Identify which cell holds the provided text, then report its [X, Y] central coordinate. 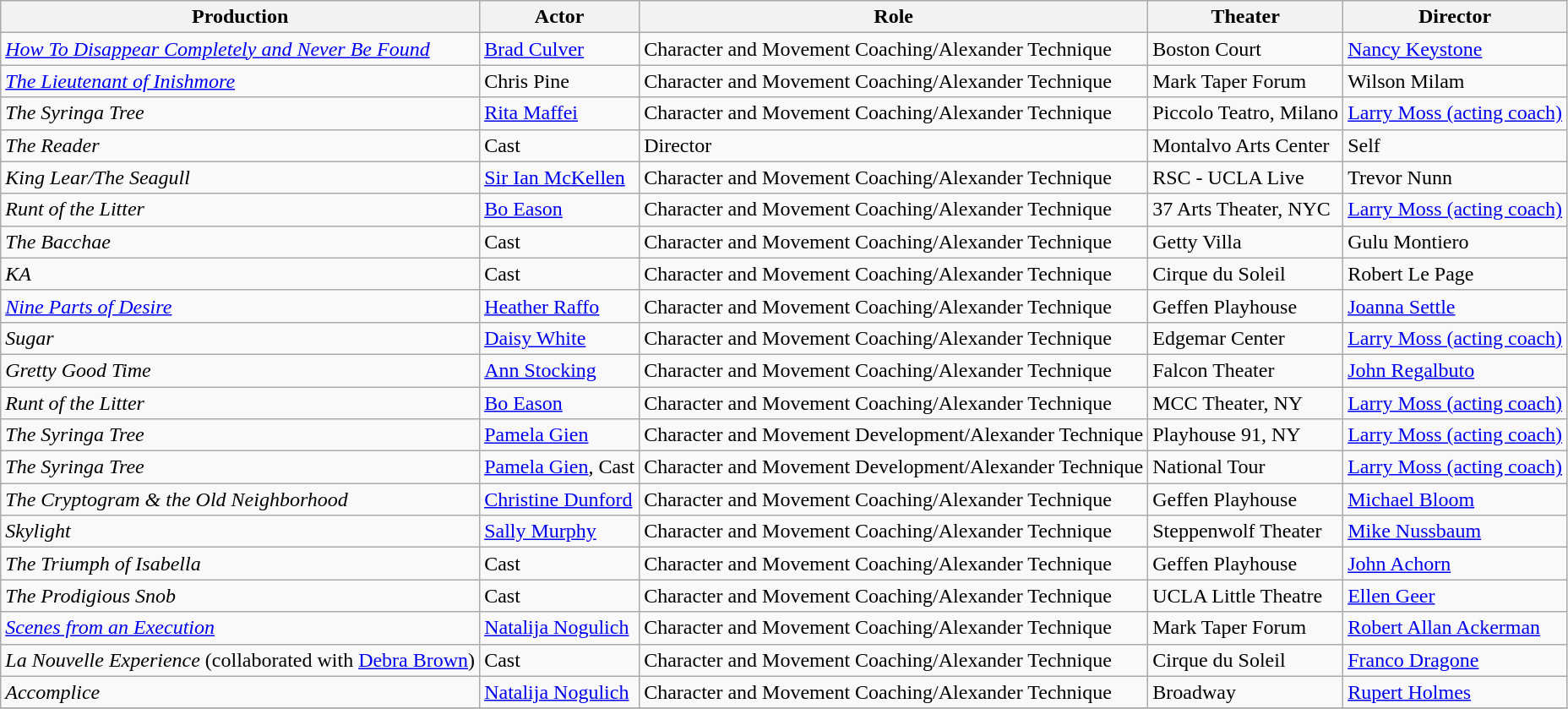
Piccolo Teatro, Milano [1245, 113]
John Achorn [1455, 564]
37 Arts Theater, NYC [1245, 210]
How To Disappear Completely and Never Be Found [240, 49]
Robert Allan Ackerman [1455, 628]
Accomplice [240, 692]
Nancy Keystone [1455, 49]
Production [240, 17]
King Lear/The Seagull [240, 177]
Getty Villa [1245, 242]
The Triumph of Isabella [240, 564]
Edgemar Center [1245, 338]
Christine Dunford [559, 499]
Pamela Gien [559, 435]
Ellen Geer [1455, 596]
Nine Parts of Desire [240, 306]
John Regalbuto [1455, 370]
Rupert Holmes [1455, 692]
Sir Ian McKellen [559, 177]
Franco Dragone [1455, 660]
Daisy White [559, 338]
Sally Murphy [559, 532]
The Reader [240, 145]
Chris Pine [559, 81]
La Nouvelle Experience (collaborated with Debra Brown) [240, 660]
Gulu Montiero [1455, 242]
RSC - UCLA Live [1245, 177]
Falcon Theater [1245, 370]
Steppenwolf Theater [1245, 532]
Heather Raffo [559, 306]
Self [1455, 145]
Theater [1245, 17]
Rita Maffei [559, 113]
The Lieutenant of Inishmore [240, 81]
Wilson Milam [1455, 81]
Mike Nussbaum [1455, 532]
Trevor Nunn [1455, 177]
MCC Theater, NY [1245, 403]
UCLA Little Theatre [1245, 596]
Brad Culver [559, 49]
Role [894, 17]
National Tour [1245, 467]
Playhouse 91, NY [1245, 435]
The Bacchae [240, 242]
The Prodigious Snob [240, 596]
Robert Le Page [1455, 274]
The Cryptogram & the Old Neighborhood [240, 499]
Actor [559, 17]
Scenes from an Execution [240, 628]
KA [240, 274]
Sugar [240, 338]
Montalvo Arts Center [1245, 145]
Gretty Good Time [240, 370]
Boston Court [1245, 49]
Broadway [1245, 692]
Pamela Gien, Cast [559, 467]
Joanna Settle [1455, 306]
Michael Bloom [1455, 499]
Ann Stocking [559, 370]
Skylight [240, 532]
